For the text-containing cell, return its midpoint in (X, Y) coordinate format. 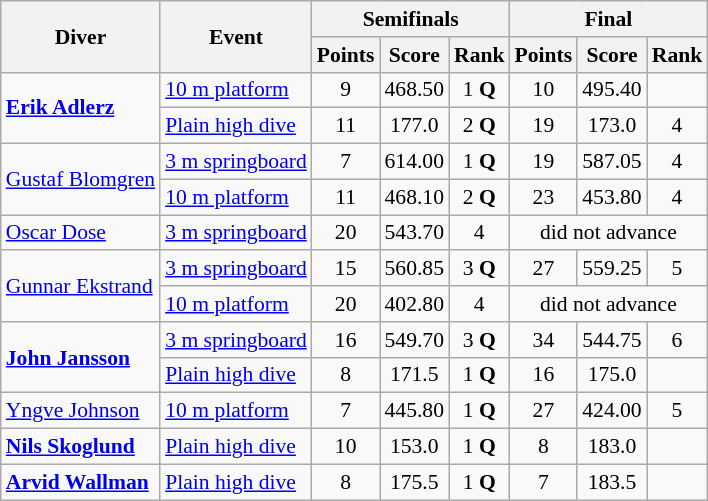
Nils Skoglund (80, 447)
Semifinals (411, 19)
614.00 (414, 162)
544.75 (612, 340)
173.0 (612, 126)
153.0 (414, 447)
Erik Adlerz (80, 108)
177.0 (414, 126)
Gunnar Ekstrand (80, 286)
183.0 (612, 447)
Yngve Johnson (80, 411)
445.80 (414, 411)
15 (346, 269)
453.80 (612, 197)
171.5 (414, 375)
402.80 (414, 304)
Diver (80, 36)
559.25 (612, 269)
560.85 (414, 269)
John Jansson (80, 358)
468.50 (414, 90)
495.40 (612, 90)
6 (678, 340)
543.70 (414, 233)
Gustaf Blomgren (80, 180)
183.5 (612, 482)
23 (544, 197)
Final (609, 19)
175.5 (414, 482)
Event (236, 36)
424.00 (612, 411)
Oscar Dose (80, 233)
Arvid Wallman (80, 482)
34 (544, 340)
587.05 (612, 162)
9 (346, 90)
549.70 (414, 340)
468.10 (414, 197)
175.0 (612, 375)
